Return (x, y) of the center of cell containing provided text 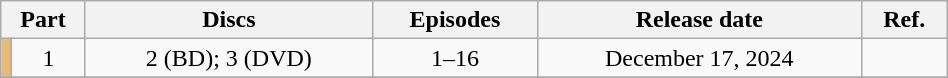
1 (48, 58)
Part (44, 20)
Release date (699, 20)
Discs (228, 20)
Episodes (454, 20)
December 17, 2024 (699, 58)
1–16 (454, 58)
2 (BD); 3 (DVD) (228, 58)
Ref. (904, 20)
